Scan for the cell matching the given text and deliver its [X, Y] coordinate at center. 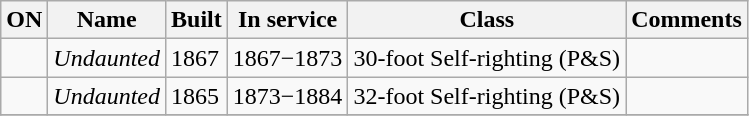
In service [288, 20]
1867 [197, 58]
1873−1884 [288, 96]
32-foot Self-righting (P&S) [487, 96]
1867−1873 [288, 58]
Class [487, 20]
ON [24, 20]
Comments [687, 20]
Name [107, 20]
Built [197, 20]
1865 [197, 96]
30-foot Self-righting (P&S) [487, 58]
